Find where the given text appears and provide that cell's center as (X, Y) coordinate. 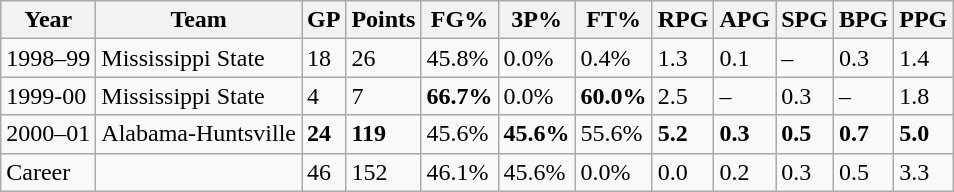
4 (324, 96)
Career (48, 172)
1.8 (924, 96)
18 (324, 58)
2.5 (683, 96)
60.0% (614, 96)
Alabama-Huntsville (199, 134)
0.1 (745, 58)
PPG (924, 20)
66.7% (460, 96)
RPG (683, 20)
FT% (614, 20)
SPG (805, 20)
BPG (863, 20)
55.6% (614, 134)
1.4 (924, 58)
3.3 (924, 172)
26 (384, 58)
46 (324, 172)
45.8% (460, 58)
1998–99 (48, 58)
Team (199, 20)
119 (384, 134)
46.1% (460, 172)
0.2 (745, 172)
0.0 (683, 172)
7 (384, 96)
5.2 (683, 134)
0.7 (863, 134)
1.3 (683, 58)
152 (384, 172)
2000–01 (48, 134)
0.4% (614, 58)
APG (745, 20)
GP (324, 20)
Year (48, 20)
3P% (536, 20)
FG% (460, 20)
1999-00 (48, 96)
24 (324, 134)
5.0 (924, 134)
Points (384, 20)
